Output the [x, y] coordinate of the center of the cell containing the given text.  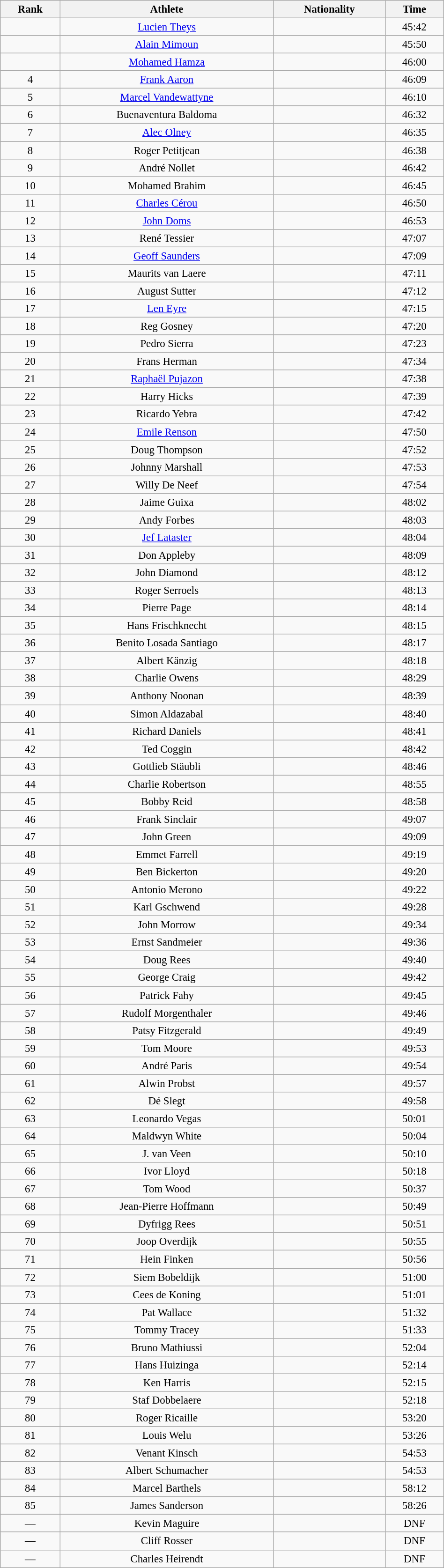
49:34 [414, 925]
49:58 [414, 1101]
46:38 [414, 150]
Tommy Tracey [167, 1330]
49:40 [414, 960]
Don Appleby [167, 555]
Patrick Fahy [167, 995]
30 [30, 538]
31 [30, 555]
André Paris [167, 1066]
Frank Aaron [167, 80]
74 [30, 1312]
48:03 [414, 520]
58:12 [414, 1488]
7 [30, 133]
49:20 [414, 872]
John Diamond [167, 573]
59 [30, 1048]
Charlie Robertson [167, 784]
Frank Sinclair [167, 819]
Ted Coggin [167, 749]
Roger Ricaille [167, 1418]
47:52 [414, 450]
Jean-Pierre Hoffmann [167, 1206]
Johnny Marshall [167, 467]
Pierre Page [167, 608]
14 [30, 256]
47:23 [414, 344]
48:13 [414, 591]
Leonardo Vegas [167, 1118]
Jef Lataster [167, 538]
49:09 [414, 837]
46:09 [414, 80]
42 [30, 749]
51:32 [414, 1312]
Albert Känzig [167, 661]
64 [30, 1136]
Buenaventura Baldoma [167, 115]
48:02 [414, 503]
Tom Moore [167, 1048]
47:12 [414, 291]
Cees de Koning [167, 1294]
17 [30, 309]
Geoff Saunders [167, 256]
82 [30, 1453]
Ivor Lloyd [167, 1171]
Mohamed Hamza [167, 62]
15 [30, 274]
51:00 [414, 1277]
Anthony Noonan [167, 696]
Doug Rees [167, 960]
Simon Aldazabal [167, 714]
84 [30, 1488]
29 [30, 520]
René Tessier [167, 238]
48:17 [414, 643]
83 [30, 1471]
53:26 [414, 1435]
58:26 [414, 1506]
Benito Losada Santiago [167, 643]
Alain Mimoun [167, 44]
40 [30, 714]
Dyfrigg Rees [167, 1224]
Pedro Sierra [167, 344]
23 [30, 414]
34 [30, 608]
63 [30, 1118]
71 [30, 1259]
Bobby Reid [167, 802]
50:37 [414, 1189]
57 [30, 1013]
72 [30, 1277]
48:41 [414, 731]
52:18 [414, 1400]
12 [30, 221]
48:55 [414, 784]
John Morrow [167, 925]
Karl Gschwend [167, 907]
Andy Forbes [167, 520]
4 [30, 80]
Tom Wood [167, 1189]
53 [30, 942]
49:53 [414, 1048]
39 [30, 696]
58 [30, 1030]
46:35 [414, 133]
50 [30, 890]
50:01 [414, 1118]
47:38 [414, 379]
Roger Serroels [167, 591]
54 [30, 960]
52 [30, 925]
49:28 [414, 907]
Albert Schumacher [167, 1471]
48:58 [414, 802]
Alwin Probst [167, 1083]
Frans Herman [167, 362]
45:42 [414, 27]
52:14 [414, 1365]
Nationality [330, 9]
John Green [167, 837]
49:22 [414, 890]
26 [30, 467]
Ricardo Yebra [167, 414]
41 [30, 731]
10 [30, 185]
46 [30, 819]
48:15 [414, 626]
51:01 [414, 1294]
Ken Harris [167, 1383]
Siem Bobeldijk [167, 1277]
48:46 [414, 766]
48 [30, 854]
Rank [30, 9]
47 [30, 837]
47:54 [414, 485]
66 [30, 1171]
44 [30, 784]
Marcel Vandewattyne [167, 97]
43 [30, 766]
48:18 [414, 661]
46:32 [414, 115]
Ben Bickerton [167, 872]
Raphaël Pujazon [167, 379]
47:20 [414, 326]
48:12 [414, 573]
Athlete [167, 9]
13 [30, 238]
50:56 [414, 1259]
Willy De Neef [167, 485]
62 [30, 1101]
25 [30, 450]
46:50 [414, 203]
Cliff Rosser [167, 1541]
Joop Overdijk [167, 1242]
Charles Heirendt [167, 1559]
21 [30, 379]
49:46 [414, 1013]
Antonio Merono [167, 890]
20 [30, 362]
Maldwyn White [167, 1136]
Ernst Sandmeier [167, 942]
47:50 [414, 432]
79 [30, 1400]
75 [30, 1330]
Rudolf Morgenthaler [167, 1013]
47:34 [414, 362]
Kevin Maguire [167, 1524]
Time [414, 9]
6 [30, 115]
32 [30, 573]
Charles Cérou [167, 203]
51:33 [414, 1330]
78 [30, 1383]
36 [30, 643]
48:09 [414, 555]
Maurits van Laere [167, 274]
80 [30, 1418]
André Nollet [167, 168]
Alec Olney [167, 133]
Mohamed Brahim [167, 185]
Doug Thompson [167, 450]
Staf Dobbelaere [167, 1400]
47:39 [414, 397]
49 [30, 872]
19 [30, 344]
52:15 [414, 1383]
John Doms [167, 221]
46:42 [414, 168]
George Craig [167, 978]
38 [30, 679]
52:04 [414, 1347]
Jaime Guixa [167, 503]
47:15 [414, 309]
49:49 [414, 1030]
47:07 [414, 238]
45:50 [414, 44]
53:20 [414, 1418]
33 [30, 591]
51 [30, 907]
9 [30, 168]
81 [30, 1435]
Hein Finken [167, 1259]
Gottlieb Stäubli [167, 766]
70 [30, 1242]
J. van Veen [167, 1154]
45 [30, 802]
Harry Hicks [167, 397]
Richard Daniels [167, 731]
47:11 [414, 274]
Marcel Barthels [167, 1488]
Len Eyre [167, 309]
48:39 [414, 696]
69 [30, 1224]
50:51 [414, 1224]
Emmet Farrell [167, 854]
61 [30, 1083]
24 [30, 432]
67 [30, 1189]
18 [30, 326]
48:40 [414, 714]
August Sutter [167, 291]
49:57 [414, 1083]
49:36 [414, 942]
49:42 [414, 978]
Venant Kinsch [167, 1453]
Patsy Fitzgerald [167, 1030]
27 [30, 485]
Pat Wallace [167, 1312]
Louis Welu [167, 1435]
50:10 [414, 1154]
Lucien Theys [167, 27]
49:19 [414, 854]
Dé Slegt [167, 1101]
22 [30, 397]
Hans Huizinga [167, 1365]
28 [30, 503]
50:49 [414, 1206]
48:14 [414, 608]
Reg Gosney [167, 326]
46:45 [414, 185]
16 [30, 291]
65 [30, 1154]
77 [30, 1365]
49:07 [414, 819]
Bruno Mathiussi [167, 1347]
50:55 [414, 1242]
55 [30, 978]
46:00 [414, 62]
76 [30, 1347]
Roger Petitjean [167, 150]
68 [30, 1206]
49:54 [414, 1066]
50:04 [414, 1136]
James Sanderson [167, 1506]
5 [30, 97]
Charlie Owens [167, 679]
11 [30, 203]
49:45 [414, 995]
35 [30, 626]
60 [30, 1066]
85 [30, 1506]
46:53 [414, 221]
37 [30, 661]
Hans Frischknecht [167, 626]
56 [30, 995]
47:42 [414, 414]
48:04 [414, 538]
73 [30, 1294]
48:29 [414, 679]
47:09 [414, 256]
47:53 [414, 467]
48:42 [414, 749]
8 [30, 150]
46:10 [414, 97]
50:18 [414, 1171]
Emile Renson [167, 432]
